Determine the (X, Y) coordinate at the center of the cell enclosing the given text.  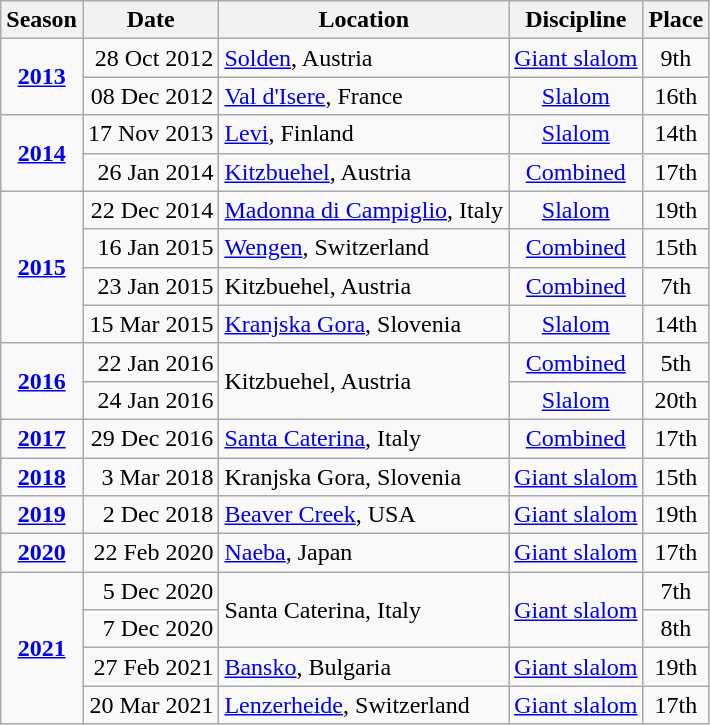
Naeba, Japan (364, 553)
27 Feb 2021 (150, 667)
2017 (42, 438)
3 Mar 2018 (150, 477)
Location (364, 20)
08 Dec 2012 (150, 96)
5th (676, 362)
15 Mar 2015 (150, 324)
Discipline (576, 20)
Beaver Creek, USA (364, 515)
Madonna di Campiglio, Italy (364, 210)
Lenzerheide, Switzerland (364, 705)
22 Jan 2016 (150, 362)
Place (676, 20)
2019 (42, 515)
Solden, Austria (364, 58)
2015 (42, 267)
2013 (42, 77)
26 Jan 2014 (150, 172)
22 Dec 2014 (150, 210)
Season (42, 20)
2020 (42, 553)
8th (676, 629)
24 Jan 2016 (150, 400)
2016 (42, 381)
22 Feb 2020 (150, 553)
Date (150, 20)
20th (676, 400)
17 Nov 2013 (150, 134)
16 Jan 2015 (150, 248)
7 Dec 2020 (150, 629)
28 Oct 2012 (150, 58)
Levi, Finland (364, 134)
2018 (42, 477)
2014 (42, 153)
Val d'Isere, France (364, 96)
9th (676, 58)
Wengen, Switzerland (364, 248)
20 Mar 2021 (150, 705)
2 Dec 2018 (150, 515)
23 Jan 2015 (150, 286)
2021 (42, 648)
16th (676, 96)
Bansko, Bulgaria (364, 667)
29 Dec 2016 (150, 438)
5 Dec 2020 (150, 591)
